Determine the (X, Y) coordinate at the center of the cell enclosing the given text.  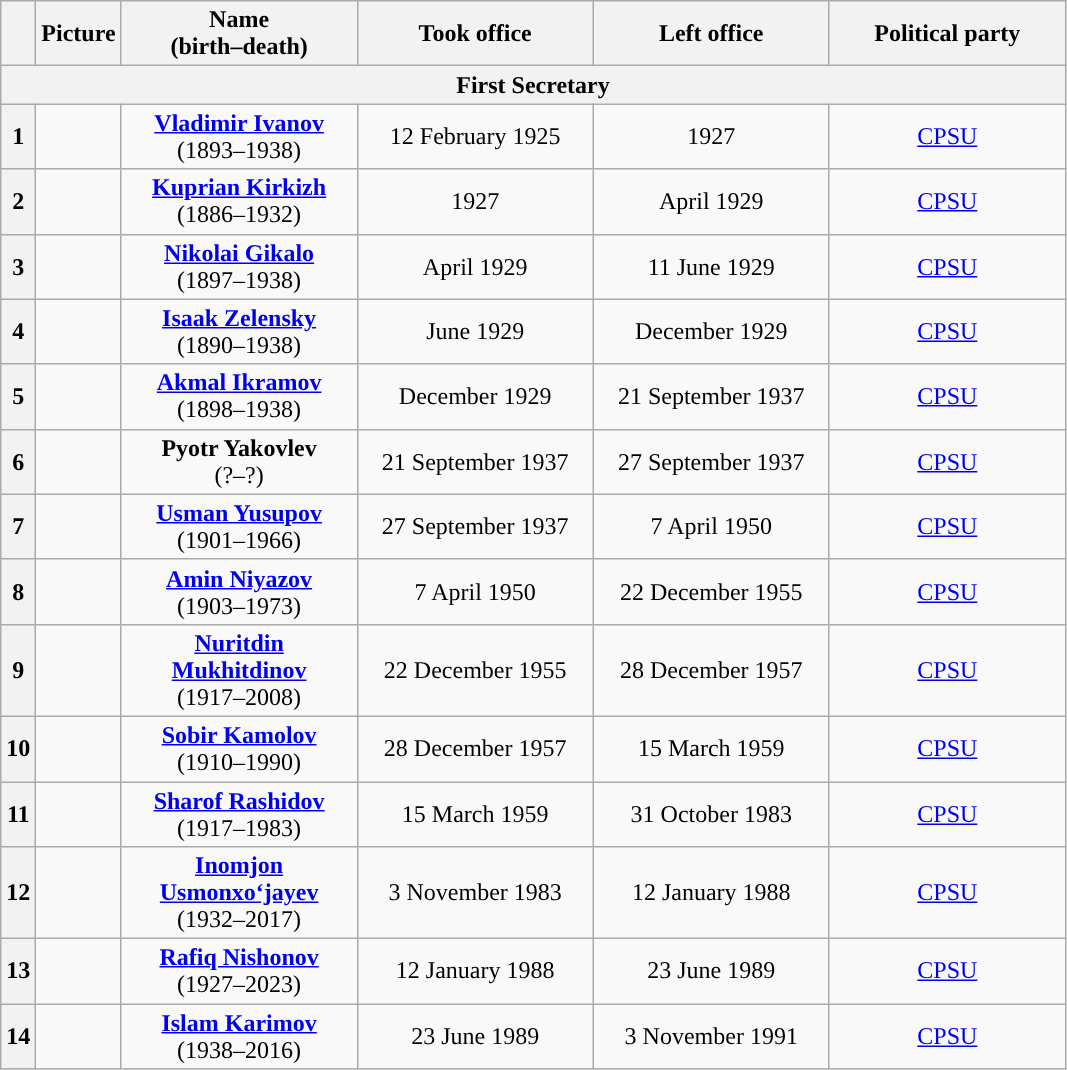
1 (18, 136)
Usman Yusupov(1901–1966) (239, 526)
10 (18, 748)
Political party (947, 34)
Islam Karimov(1938–2016) (239, 1036)
3 (18, 266)
11 June 1929 (711, 266)
8 (18, 592)
Inomjon Usmonxoʻjayev(1932–2017) (239, 893)
Pyotr Yakovlev(?–?) (239, 462)
5 (18, 396)
Kuprian Kirkizh(1886–1932) (239, 202)
12 (18, 893)
Sharof Rashidov(1917–1983) (239, 814)
14 (18, 1036)
Nikolai Gikalo(1897–1938) (239, 266)
13 (18, 972)
Sobir Kamolov(1910–1990) (239, 748)
Nuritdin Mukhitdinov(1917–2008) (239, 670)
4 (18, 332)
Name(birth–death) (239, 34)
First Secretary (534, 85)
11 (18, 814)
3 November 1991 (711, 1036)
6 (18, 462)
Isaak Zelensky(1890–1938) (239, 332)
3 November 1983 (475, 893)
Picture (78, 34)
7 (18, 526)
June 1929 (475, 332)
31 October 1983 (711, 814)
Left office (711, 34)
9 (18, 670)
Akmal Ikramov(1898–1938) (239, 396)
Vladimir Ivanov(1893–1938) (239, 136)
2 (18, 202)
12 February 1925 (475, 136)
Rafiq Nishonov(1927–2023) (239, 972)
Amin Niyazov(1903–1973) (239, 592)
Took office (475, 34)
